Return the [X, Y] coordinate for the center point of the cell that contains the specified text.  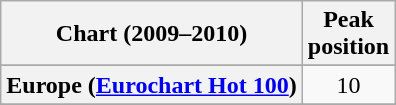
Chart (2009–2010) [152, 34]
10 [348, 85]
Europe (Eurochart Hot 100) [152, 85]
Peakposition [348, 34]
